Extract the (X, Y) coordinate from the center of the cell holding the provided text.  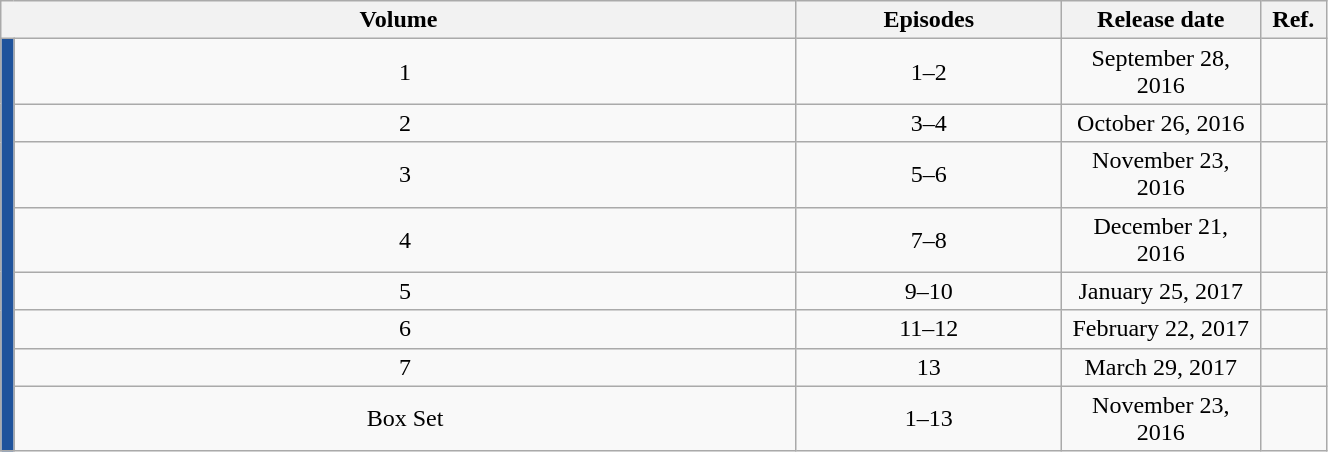
5–6 (928, 174)
January 25, 2017 (1160, 291)
1–13 (928, 418)
March 29, 2017 (1160, 367)
9–10 (928, 291)
1–2 (928, 72)
October 26, 2016 (1160, 123)
Box Set (405, 418)
7 (405, 367)
Ref. (1293, 20)
13 (928, 367)
December 21, 2016 (1160, 240)
Episodes (928, 20)
3–4 (928, 123)
Volume (398, 20)
3 (405, 174)
4 (405, 240)
Release date (1160, 20)
February 22, 2017 (1160, 329)
11–12 (928, 329)
5 (405, 291)
6 (405, 329)
7–8 (928, 240)
2 (405, 123)
1 (405, 72)
September 28, 2016 (1160, 72)
